Identify which cell holds the provided text, then report its [X, Y] central coordinate. 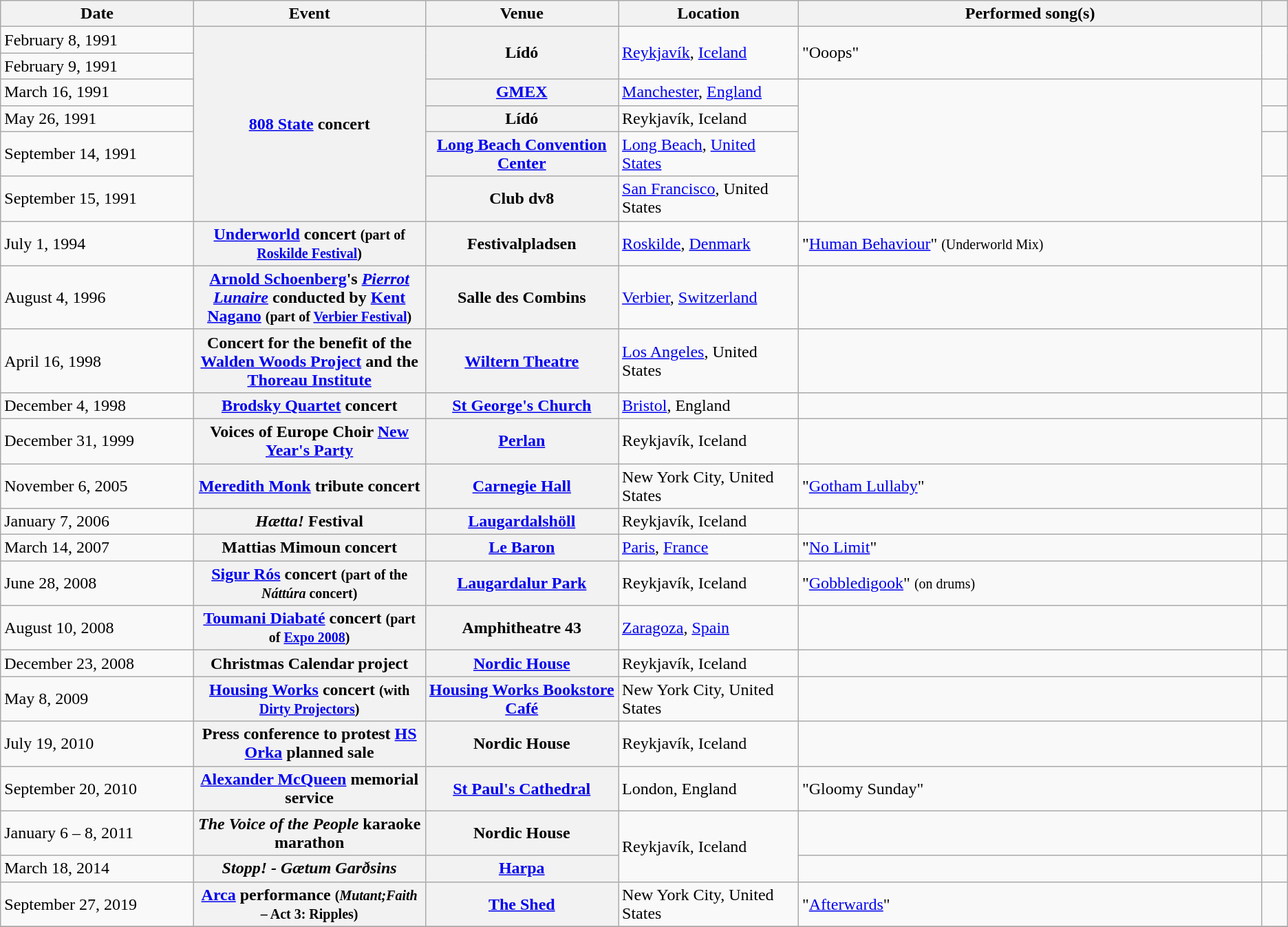
"Afterwards" [1029, 904]
December 23, 2008 [98, 663]
The Voice of the People karaoke marathon [310, 833]
Harpa [522, 869]
"Human Behaviour" (Underworld Mix) [1029, 244]
Housing Works Bookstore Café [522, 699]
Performed song(s) [1029, 14]
Roskilde, Denmark [709, 244]
San Francisco, United States [709, 198]
Event [310, 14]
"Ooops" [1029, 53]
"No Limit" [1029, 548]
Christmas Calendar project [310, 663]
"Gobbledigook" (on drums) [1029, 584]
Wiltern Theatre [522, 361]
St Paul's Cathedral [522, 789]
Los Angeles, United States [709, 361]
Manchester, England [709, 92]
Toumani Diabaté concert (part of Expo 2008) [310, 628]
Arca performance (Mutant;Faith – Act 3: Ripples) [310, 904]
Laugardalur Park [522, 584]
March 14, 2007 [98, 548]
Sigur Rós concert (part of the Náttúra concert) [310, 584]
December 4, 1998 [98, 405]
Long Beach, United States [709, 154]
March 18, 2014 [98, 869]
Arnold Schoenberg's Pierrot Lunaire conducted by Kent Nagano (part of Verbier Festival) [310, 297]
January 7, 2006 [98, 522]
July 19, 2010 [98, 743]
May 8, 2009 [98, 699]
St George's Church [522, 405]
Press conference to protest HS Orka planned sale [310, 743]
Mattias Mimoun concert [310, 548]
June 28, 2008 [98, 584]
April 16, 1998 [98, 361]
Hætta! Festival [310, 522]
Verbier, Switzerland [709, 297]
Zaragoza, Spain [709, 628]
Le Baron [522, 548]
September 15, 1991 [98, 198]
Long Beach Convention Center [522, 154]
February 9, 1991 [98, 66]
808 State concert [310, 124]
The Shed [522, 904]
Perlan [522, 440]
Paris, France [709, 548]
Stopp! - Gætum Garðsins [310, 869]
GMEX [522, 92]
Bristol, England [709, 405]
Carnegie Hall [522, 486]
"Gloomy Sunday" [1029, 789]
Concert for the benefit of the Walden Woods Project and the Thoreau Institute [310, 361]
Venue [522, 14]
Date [98, 14]
Laugardalshöll [522, 522]
December 31, 1999 [98, 440]
February 8, 1991 [98, 40]
"Gotham Lullaby" [1029, 486]
January 6 – 8, 2011 [98, 833]
Festivalpladsen [522, 244]
September 27, 2019 [98, 904]
September 20, 2010 [98, 789]
September 14, 1991 [98, 154]
Underworld concert (part of Roskilde Festival) [310, 244]
Housing Works concert (with Dirty Projectors) [310, 699]
Salle des Combins [522, 297]
August 4, 1996 [98, 297]
August 10, 2008 [98, 628]
July 1, 1994 [98, 244]
Alexander McQueen memorial service [310, 789]
March 16, 1991 [98, 92]
Voices of Europe Choir New Year's Party [310, 440]
Club dv8 [522, 198]
November 6, 2005 [98, 486]
Meredith Monk tribute concert [310, 486]
May 26, 1991 [98, 118]
Brodsky Quartet concert [310, 405]
Location [709, 14]
Amphitheatre 43 [522, 628]
London, England [709, 789]
